Locate the cell with the specified text and output its [X, Y] center coordinate. 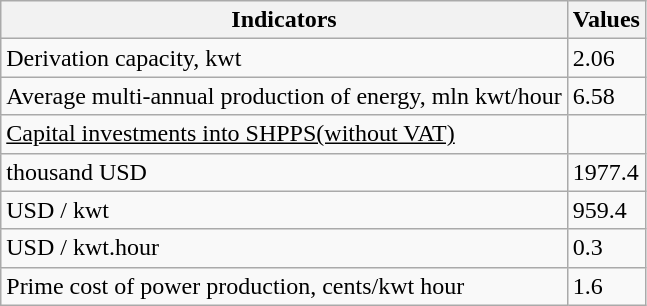
Average multi-annual production of energy, mln kwt/hour [284, 96]
2.06 [606, 58]
thousand USD [284, 172]
1.6 [606, 286]
Prime cost of power production, cents/kwt hour [284, 286]
USD / kwt.hour [284, 248]
Values [606, 20]
0.3 [606, 248]
Indicators [284, 20]
6.58 [606, 96]
USD / kwt [284, 210]
Capital investments into SHPPS(without VAT) [284, 134]
1977.4 [606, 172]
Derivation capacity, kwt [284, 58]
959.4 [606, 210]
